Return [X, Y] of the center of cell containing provided text 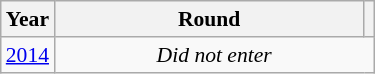
Year [28, 19]
2014 [28, 55]
Round [209, 19]
Did not enter [214, 55]
